Detect which cell encompasses the target text, then output its [X, Y] center coordinate. 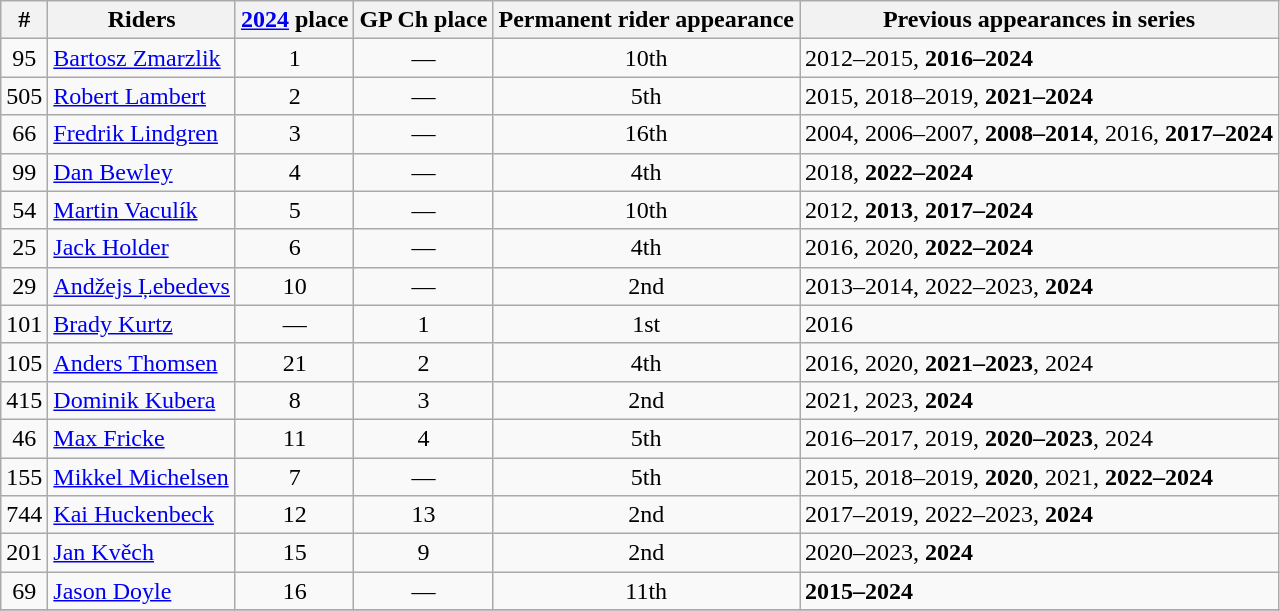
29 [24, 286]
2024 place [294, 20]
21 [294, 362]
2016, 2020, 2021–2023, 2024 [1040, 362]
Bartosz Zmarzlik [142, 58]
2021, 2023, 2024 [1040, 400]
# [24, 20]
744 [24, 515]
101 [24, 324]
10 [294, 286]
105 [24, 362]
Max Fricke [142, 438]
Martin Vaculík [142, 210]
2020–2023, 2024 [1040, 553]
Fredrik Lindgren [142, 134]
Permanent rider appearance [646, 20]
2012–2015, 2016–2024 [1040, 58]
25 [24, 248]
2016, 2020, 2022–2024 [1040, 248]
Jack Holder [142, 248]
GP Ch place [424, 20]
13 [424, 515]
Riders [142, 20]
Robert Lambert [142, 96]
8 [294, 400]
2015, 2018–2019, 2021–2024 [1040, 96]
Previous appearances in series [1040, 20]
505 [24, 96]
Dominik Kubera [142, 400]
415 [24, 400]
11 [294, 438]
Anders Thomsen [142, 362]
6 [294, 248]
46 [24, 438]
201 [24, 553]
2017–2019, 2022–2023, 2024 [1040, 515]
Mikkel Michelsen [142, 477]
Jan Kvěch [142, 553]
2018, 2022–2024 [1040, 172]
2013–2014, 2022–2023, 2024 [1040, 286]
2016–2017, 2019, 2020–2023, 2024 [1040, 438]
1st [646, 324]
155 [24, 477]
Dan Bewley [142, 172]
54 [24, 210]
16 [294, 591]
16th [646, 134]
11th [646, 591]
2015–2024 [1040, 591]
12 [294, 515]
9 [424, 553]
Jason Doyle [142, 591]
69 [24, 591]
15 [294, 553]
Kai Huckenbeck [142, 515]
66 [24, 134]
2016 [1040, 324]
2015, 2018–2019, 2020, 2021, 2022–2024 [1040, 477]
Brady Kurtz [142, 324]
2012, 2013, 2017–2024 [1040, 210]
7 [294, 477]
Andžejs Ļebedevs [142, 286]
2004, 2006–2007, 2008–2014, 2016, 2017–2024 [1040, 134]
99 [24, 172]
5 [294, 210]
95 [24, 58]
